Find where the given text appears and provide that cell's center as [X, Y] coordinate. 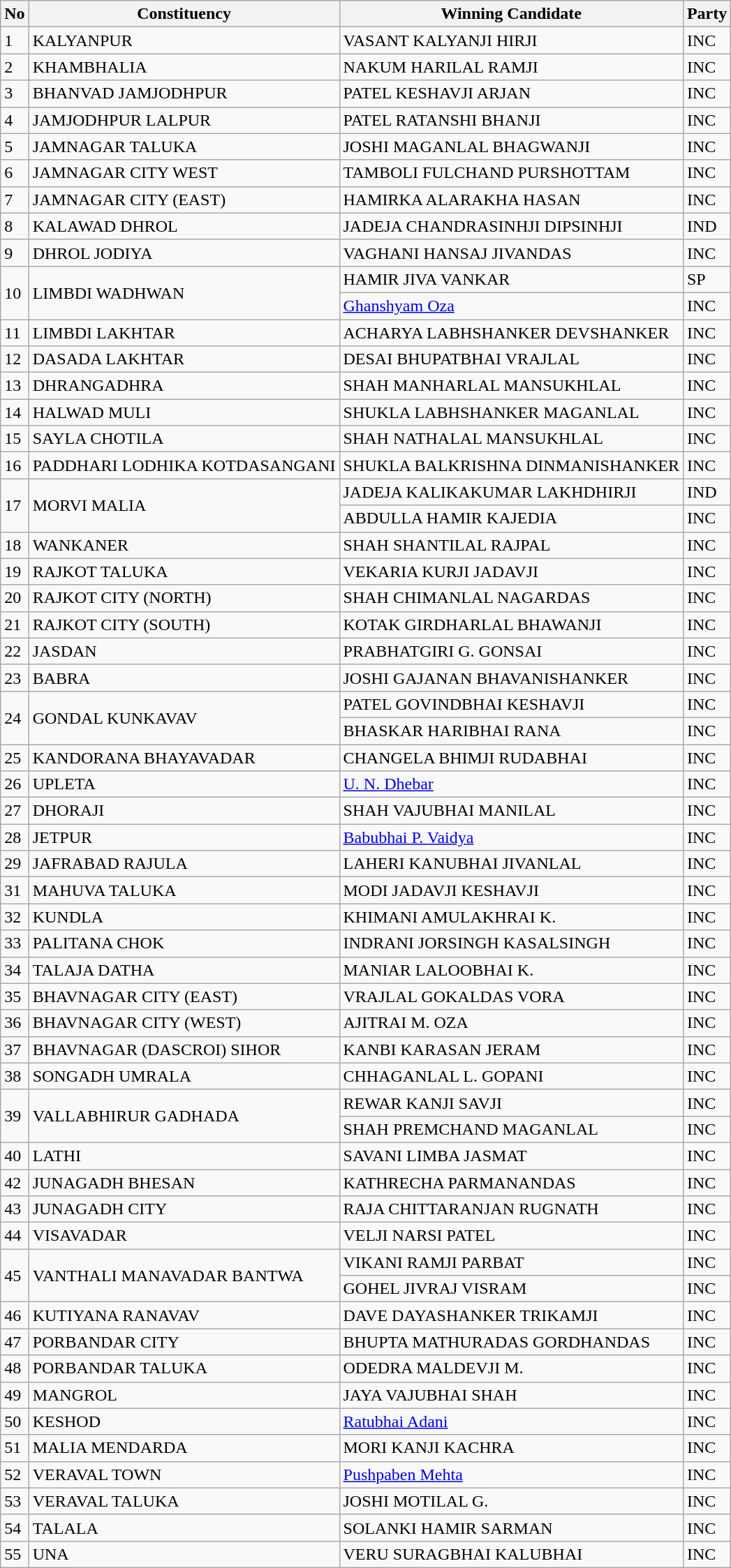
48 [15, 1368]
VIKANI RAMJI PARBAT [511, 1262]
MORI KANJI KACHRA [511, 1448]
JOSHI MAGANLAL BHAGWANJI [511, 147]
MORVI MALIA [184, 505]
1 [15, 40]
55 [15, 1554]
BHAVNAGAR (DASCROI) SIHOR [184, 1050]
VEKARIA KURJI JADAVJI [511, 572]
MODI JADAVJI KESHAVJI [511, 890]
JETPUR [184, 837]
54 [15, 1528]
DHORAJI [184, 811]
38 [15, 1076]
24 [15, 717]
JASDAN [184, 651]
PATEL RATANSHI BHANJI [511, 120]
50 [15, 1421]
PORBANDAR TALUKA [184, 1368]
SHUKLA BALKRISHNA DINMANISHANKER [511, 465]
AJITRAI M. OZA [511, 1023]
DESAI BHUPATBHAI VRAJLAL [511, 359]
22 [15, 651]
CHHAGANLAL L. GOPANI [511, 1076]
46 [15, 1315]
VASANT KALYANJI HIRJI [511, 40]
RAJKOT CITY (NORTH) [184, 598]
KHIMANI AMULAKHRAI K. [511, 917]
26 [15, 784]
Pushpaben Mehta [511, 1474]
53 [15, 1501]
MANIAR LALOOBHAI K. [511, 970]
MAHUVA TALUKA [184, 890]
18 [15, 545]
VERAVAL TALUKA [184, 1501]
HALWAD MULI [184, 412]
PORBANDAR CITY [184, 1342]
KUTIYANA RANAVAV [184, 1315]
KATHRECHA PARMANANDAS [511, 1183]
SHUKLA LABHSHANKER MAGANLAL [511, 412]
LATHI [184, 1156]
51 [15, 1448]
JAMNAGAR TALUKA [184, 147]
BABRA [184, 678]
JAFRABAD RAJULA [184, 864]
KANDORANA BHAYAVADAR [184, 757]
JOSHI MOTILAL G. [511, 1501]
SOLANKI HAMIR SARMAN [511, 1528]
GOHEL JIVRAJ VISRAM [511, 1289]
DASADA LAKHTAR [184, 359]
PATEL GOVINDBHAI KESHAVJI [511, 704]
21 [15, 625]
BHUPTA MATHURADAS GORDHANDAS [511, 1342]
45 [15, 1276]
23 [15, 678]
VAGHANI HANSAJ JIVANDAS [511, 253]
BHANVAD JAMJODHPUR [184, 94]
NAKUM HARILAL RAMJI [511, 67]
SHAH CHIMANLAL NAGARDAS [511, 598]
JAMJODHPUR LALPUR [184, 120]
40 [15, 1156]
VELJI NARSI PATEL [511, 1236]
49 [15, 1395]
VISAVADAR [184, 1236]
WANKANER [184, 545]
17 [15, 505]
34 [15, 970]
11 [15, 333]
29 [15, 864]
MALIA MENDARDA [184, 1448]
JUNAGADH CITY [184, 1209]
PRABHATGIRI G. GONSAI [511, 651]
12 [15, 359]
KHAMBHALIA [184, 67]
JADEJA CHANDRASINHJI DIPSINHJI [511, 226]
KALAWAD DHROL [184, 226]
JADEJA KALIKAKUMAR LAKHDHIRJI [511, 492]
RAJA CHITTARANJAN RUGNATH [511, 1209]
32 [15, 917]
SAYLA CHOTILA [184, 439]
VERAVAL TOWN [184, 1474]
14 [15, 412]
47 [15, 1342]
VRAJLAL GOKALDAS VORA [511, 996]
Ghanshyam Oza [511, 306]
U. N. Dhebar [511, 784]
KANBI KARASAN JERAM [511, 1050]
KESHOD [184, 1421]
SHAH NATHALAL MANSUKHLAL [511, 439]
13 [15, 386]
TALALA [184, 1528]
MANGROL [184, 1395]
ODEDRA MALDEVJI M. [511, 1368]
KUNDLA [184, 917]
LIMBDI WADHWAN [184, 292]
Party [707, 14]
10 [15, 292]
RAJKOT CITY (SOUTH) [184, 625]
4 [15, 120]
SHAH MANHARLAL MANSUKHLAL [511, 386]
SAVANI LIMBA JASMAT [511, 1156]
RAJKOT TALUKA [184, 572]
HAMIRKA ALARAKHA HASAN [511, 200]
VERU SURAGBHAI KALUBHAI [511, 1554]
LIMBDI LAKHTAR [184, 333]
JAMNAGAR CITY WEST [184, 173]
SHAH PREMCHAND MAGANLAL [511, 1129]
36 [15, 1023]
39 [15, 1116]
28 [15, 837]
35 [15, 996]
JAYA VAJUBHAI SHAH [511, 1395]
VALLABHIRUR GADHADA [184, 1116]
SONGADH UMRALA [184, 1076]
TAMBOLI FULCHAND PURSHOTTAM [511, 173]
No [15, 14]
ACHARYA LABHSHANKER DEVSHANKER [511, 333]
19 [15, 572]
KALYANPUR [184, 40]
JAMNAGAR CITY (EAST) [184, 200]
ABDULLA HAMIR KAJEDIA [511, 518]
UPLETA [184, 784]
KOTAK GIRDHARLAL BHAWANJI [511, 625]
VANTHALI MANAVADAR BANTWA [184, 1276]
GONDAL KUNKAVAV [184, 717]
REWAR KANJI SAVJI [511, 1103]
JUNAGADH BHESAN [184, 1183]
20 [15, 598]
SP [707, 279]
3 [15, 94]
31 [15, 890]
7 [15, 200]
SHAH VAJUBHAI MANILAL [511, 811]
BHAVNAGAR CITY (WEST) [184, 1023]
15 [15, 439]
8 [15, 226]
CHANGELA BHIMJI RUDABHAI [511, 757]
Babubhai P. Vaidya [511, 837]
UNA [184, 1554]
Constituency [184, 14]
43 [15, 1209]
27 [15, 811]
37 [15, 1050]
16 [15, 465]
TALAJA DATHA [184, 970]
PADDHARI LODHIKA KOTDASANGANI [184, 465]
DHROL JODIYA [184, 253]
42 [15, 1183]
INDRANI JORSINGH KASALSINGH [511, 943]
BHASKAR HARIBHAI RANA [511, 731]
Ratubhai Adani [511, 1421]
LAHERI KANUBHAI JIVANLAL [511, 864]
6 [15, 173]
JOSHI GAJANAN BHAVANISHANKER [511, 678]
PALITANA CHOK [184, 943]
BHAVNAGAR CITY (EAST) [184, 996]
SHAH SHANTILAL RAJPAL [511, 545]
Winning Candidate [511, 14]
2 [15, 67]
HAMIR JIVA VANKAR [511, 279]
25 [15, 757]
33 [15, 943]
5 [15, 147]
DHRANGADHRA [184, 386]
44 [15, 1236]
52 [15, 1474]
DAVE DAYASHANKER TRIKAMJI [511, 1315]
9 [15, 253]
PATEL KESHAVJI ARJAN [511, 94]
